Identify which cell holds the provided text, then report its (X, Y) central coordinate. 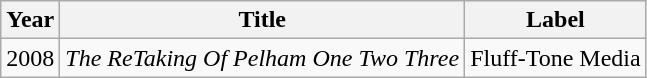
Year (30, 20)
The ReTaking Of Pelham One Two Three (262, 58)
Label (556, 20)
2008 (30, 58)
Fluff-Tone Media (556, 58)
Title (262, 20)
